Locate the cell with the specified text and output its (X, Y) center coordinate. 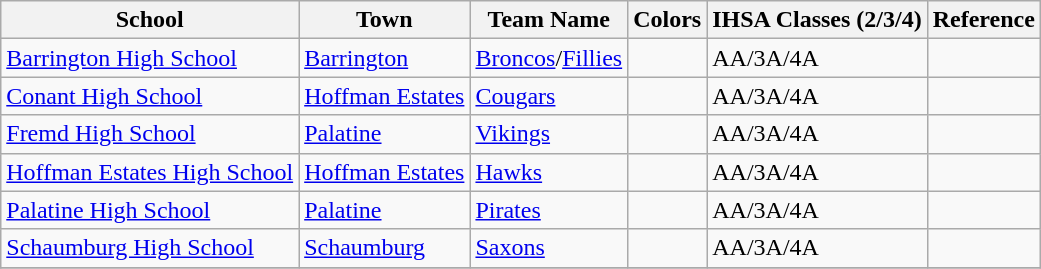
Team Name (549, 20)
Saxons (549, 248)
Reference (984, 20)
Pirates (549, 210)
Palatine High School (150, 210)
Colors (668, 20)
Schaumburg High School (150, 248)
Conant High School (150, 96)
Barrington (384, 58)
Schaumburg (384, 248)
Town (384, 20)
Hoffman Estates High School (150, 172)
Hawks (549, 172)
Broncos/Fillies (549, 58)
Cougars (549, 96)
Fremd High School (150, 134)
School (150, 20)
Vikings (549, 134)
IHSA Classes (2/3/4) (817, 20)
Barrington High School (150, 58)
